From the cell containing the given text, extract its center point as [X, Y] coordinate. 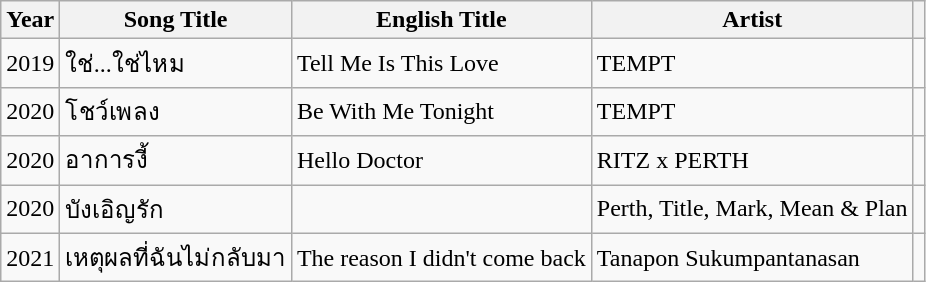
RITZ x PERTH [752, 160]
เหตุผลที่ฉันไม่กลับมา​ [176, 258]
บังเอิญรัก [176, 208]
The reason I didn't come back [441, 258]
Year [30, 20]
2019 [30, 64]
โชว์เพลง [176, 112]
2021 [30, 258]
Be With Me Tonight [441, 112]
English Title [441, 20]
Song Title [176, 20]
Perth, Title, Mark, Mean & Plan [752, 208]
Tell Me Is This Love [441, 64]
อาการงี้ [176, 160]
Artist [752, 20]
ใช่...ใช่ไหม [176, 64]
Hello Doctor [441, 160]
Tanapon Sukumpantanasan [752, 258]
